Identify which cell holds the provided text, then report its [X, Y] central coordinate. 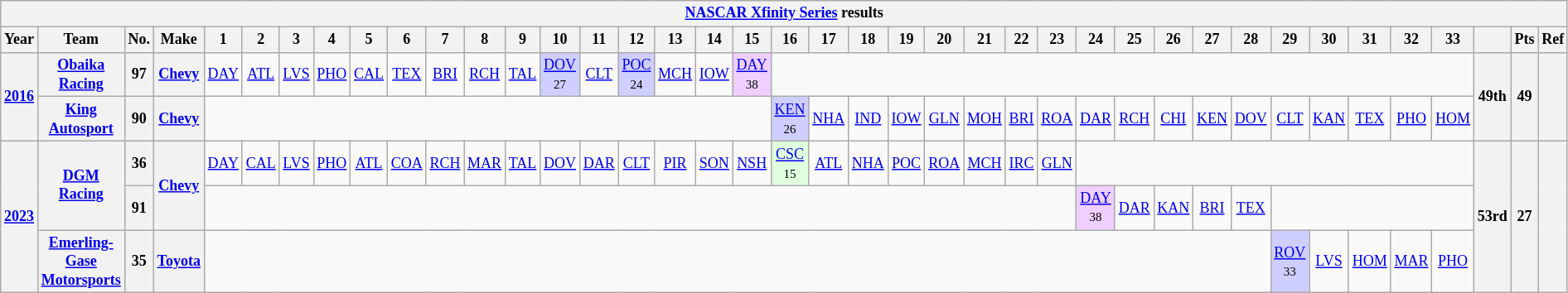
POC24 [636, 74]
KEN26 [790, 119]
10 [560, 40]
Pts [1525, 40]
36 [139, 163]
7 [445, 40]
31 [1369, 40]
19 [907, 40]
13 [675, 40]
MOH [985, 119]
35 [139, 262]
14 [714, 40]
91 [139, 208]
4 [332, 40]
21 [985, 40]
2016 [20, 96]
3 [297, 40]
23 [1057, 40]
24 [1096, 40]
IND [869, 119]
25 [1134, 40]
11 [598, 40]
9 [522, 40]
5 [370, 40]
SON [714, 163]
15 [752, 40]
Toyota [179, 262]
DGM Racing [81, 185]
49 [1525, 96]
DOV27 [560, 74]
POC [907, 163]
90 [139, 119]
17 [829, 40]
32 [1411, 40]
2023 [20, 217]
6 [406, 40]
20 [945, 40]
CSC15 [790, 163]
Year [20, 40]
Ref [1553, 40]
22 [1021, 40]
IRC [1021, 163]
53rd [1492, 217]
KEN [1212, 119]
Make [179, 40]
16 [790, 40]
NSH [752, 163]
12 [636, 40]
28 [1251, 40]
PIR [675, 163]
33 [1454, 40]
Obaika Racing [81, 74]
NASCAR Xfinity Series results [784, 13]
2 [260, 40]
Team [81, 40]
97 [139, 74]
1 [223, 40]
King Autosport [81, 119]
Emerling-Gase Motorsports [81, 262]
26 [1174, 40]
CHI [1174, 119]
18 [869, 40]
No. [139, 40]
COA [406, 163]
ROV33 [1290, 262]
8 [485, 40]
49th [1492, 96]
30 [1329, 40]
29 [1290, 40]
